Provide the (X, Y) coordinate of the cell's center where the given text is located.  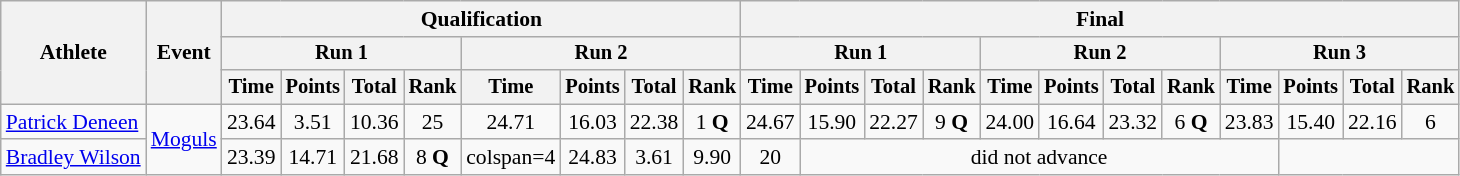
21.68 (374, 158)
10.36 (374, 122)
3.61 (654, 158)
15.40 (1311, 122)
8 Q (433, 158)
22.38 (654, 122)
colspan=4 (510, 158)
6 Q (1191, 122)
9 Q (952, 122)
Patrick Deneen (74, 122)
14.71 (313, 158)
16.64 (1071, 122)
22.27 (894, 122)
24.67 (770, 122)
16.03 (592, 122)
23.64 (252, 122)
20 (770, 158)
24.00 (1010, 122)
Moguls (184, 140)
6 (1431, 122)
9.90 (712, 158)
25 (433, 122)
Bradley Wilson (74, 158)
15.90 (832, 122)
23.83 (1250, 122)
Final (1100, 19)
24.83 (592, 158)
Run 3 (1340, 54)
Athlete (74, 52)
3.51 (313, 122)
23.32 (1134, 122)
22.16 (1372, 122)
did not advance (1040, 158)
24.71 (510, 122)
Event (184, 52)
23.39 (252, 158)
Qualification (482, 19)
1 Q (712, 122)
